Scan for the cell matching the given text and deliver its [X, Y] coordinate at center. 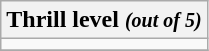
Thrill level (out of 5) [104, 20]
